Return the (X, Y) coordinate for the center point of the cell that contains the specified text.  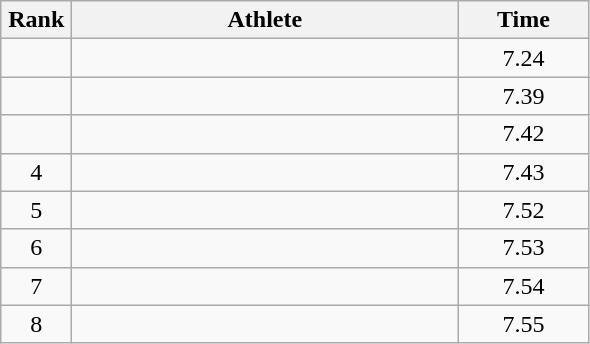
Time (524, 20)
7.54 (524, 286)
6 (36, 248)
7.24 (524, 58)
5 (36, 210)
Rank (36, 20)
7.52 (524, 210)
7 (36, 286)
7.55 (524, 324)
7.39 (524, 96)
7.53 (524, 248)
Athlete (265, 20)
4 (36, 172)
7.43 (524, 172)
8 (36, 324)
7.42 (524, 134)
